Return (x, y) of the center of cell containing provided text 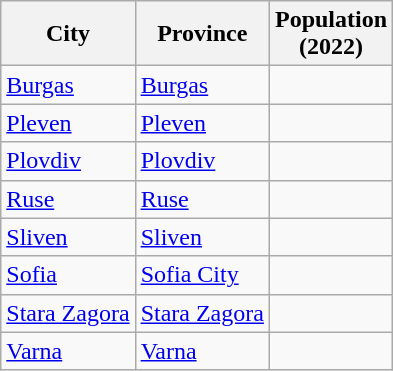
Province (202, 34)
Sofia City (202, 275)
Population(2022) (330, 34)
City (68, 34)
Sofia (68, 275)
